Identify which cell holds the provided text, then report its (X, Y) central coordinate. 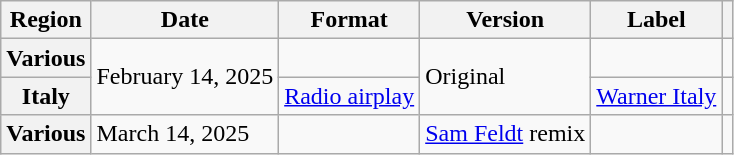
Version (506, 20)
Radio airplay (350, 96)
Region (46, 20)
Label (656, 20)
Date (185, 20)
February 14, 2025 (185, 77)
Sam Feldt remix (506, 134)
Italy (46, 96)
Original (506, 77)
March 14, 2025 (185, 134)
Warner Italy (656, 96)
Format (350, 20)
